Extract the [x, y] coordinate from the center of the cell holding the provided text.  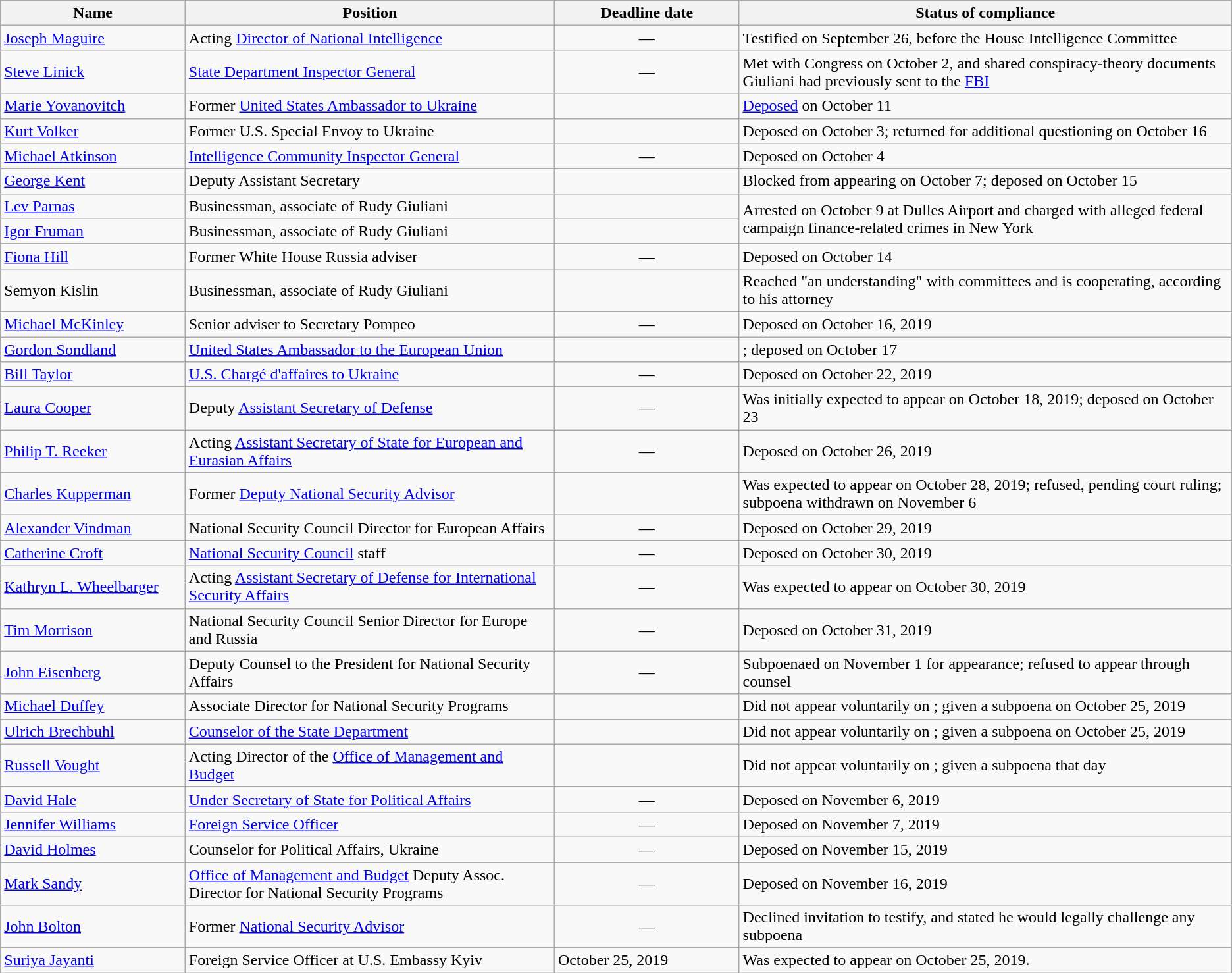
Foreign Service Officer [370, 824]
Deputy Assistant Secretary of Defense [370, 408]
Blocked from appearing on October 7; deposed on October 15 [985, 181]
Acting Assistant Secretary of Defense for International Security Affairs [370, 587]
Deposed on October 22, 2019 [985, 375]
U.S. Chargé d'affaires to Ukraine [370, 375]
Declined invitation to testify, and stated he would legally challenge any subpoena [985, 927]
Acting Assistant Secretary of State for European and Eurasian Affairs [370, 452]
Gordon Sondland [93, 350]
Deposed on October 29, 2019 [985, 528]
Deposed on October 30, 2019 [985, 553]
Was expected to appear on October 25, 2019. [985, 960]
Michael Atkinson [93, 156]
Ulrich Brechbuhl [93, 731]
Kurt Volker [93, 131]
Arrested on October 9 at Dulles Airport and charged with alleged federal campaign finance-related crimes in New York [985, 219]
Acting Director of the Office of Management and Budget [370, 765]
Joseph Maguire [93, 38]
State Department Inspector General [370, 72]
Met with Congress on October 2, and shared conspiracy-theory documents Giuliani had previously sent to the FBI [985, 72]
Deadline date [646, 13]
Counselor of the State Department [370, 731]
Philip T. Reeker [93, 452]
Testified on September 26, before the House Intelligence Committee [985, 38]
Laura Cooper [93, 408]
Deposed on October 11 [985, 106]
Kathryn L. Wheelbarger [93, 587]
George Kent [93, 181]
National Security Council Senior Director for Europe and Russia [370, 629]
John Bolton [93, 927]
John Eisenberg [93, 673]
October 25, 2019 [646, 960]
Acting Director of National Intelligence [370, 38]
Deposed on October 3; returned for additional questioning on October 16 [985, 131]
Foreign Service Officer at U.S. Embassy Kyiv [370, 960]
Reached "an understanding" with committees and is cooperating, according to his attorney [985, 290]
Senior adviser to Secretary Pompeo [370, 324]
United States Ambassador to the European Union [370, 350]
Was expected to appear on October 30, 2019 [985, 587]
Position [370, 13]
Fiona Hill [93, 256]
Alexander Vindman [93, 528]
David Hale [93, 799]
Russell Vought [93, 765]
Michael Duffey [93, 706]
Former White House Russia adviser [370, 256]
Did not appear voluntarily on ; given a subpoena that day [985, 765]
Suriya Jayanti [93, 960]
Former United States Ambassador to Ukraine [370, 106]
Subpoenaed on November 1 for appearance; refused to appear through counsel [985, 673]
Deposed on October 4 [985, 156]
; deposed on October 17 [985, 350]
Under Secretary of State for Political Affairs [370, 799]
Deposed on October 16, 2019 [985, 324]
Deposed on November 15, 2019 [985, 849]
Jennifer Williams [93, 824]
Was expected to appear on October 28, 2019; refused, pending court ruling; subpoena withdrawn on November 6 [985, 494]
Former Deputy National Security Advisor [370, 494]
National Security Council staff [370, 553]
David Holmes [93, 849]
Semyon Kislin [93, 290]
Deposed on October 14 [985, 256]
Associate Director for National Security Programs [370, 706]
Former National Security Advisor [370, 927]
Marie Yovanovitch [93, 106]
Bill Taylor [93, 375]
Deposed on November 16, 2019 [985, 883]
Name [93, 13]
Deputy Counsel to the President for National Security Affairs [370, 673]
Was initially expected to appear on October 18, 2019; deposed on October 23 [985, 408]
Deposed on November 7, 2019 [985, 824]
Counselor for Political Affairs, Ukraine [370, 849]
Mark Sandy [93, 883]
Tim Morrison [93, 629]
Deposed on November 6, 2019 [985, 799]
Deposed on October 31, 2019 [985, 629]
Status of compliance [985, 13]
Lev Parnas [93, 206]
Office of Management and Budget Deputy Assoc. Director for National Security Programs [370, 883]
National Security Council Director for European Affairs [370, 528]
Igor Fruman [93, 231]
Catherine Croft [93, 553]
Deputy Assistant Secretary [370, 181]
Charles Kupperman [93, 494]
Michael McKinley [93, 324]
Former U.S. Special Envoy to Ukraine [370, 131]
Deposed on October 26, 2019 [985, 452]
Steve Linick [93, 72]
Intelligence Community Inspector General [370, 156]
